Identify which cell holds the provided text, then report its (X, Y) central coordinate. 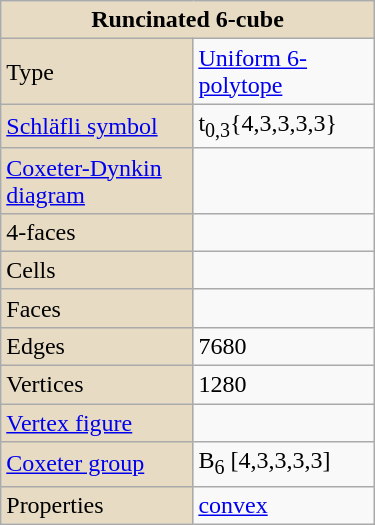
7680 (284, 346)
B6 [4,3,3,3,3] (284, 464)
Vertices (97, 385)
Properties (97, 505)
Uniform 6-polytope (284, 72)
t0,3{4,3,3,3,3} (284, 126)
Schläfli symbol (97, 126)
Vertex figure (97, 423)
Cells (97, 270)
4-faces (97, 232)
Coxeter group (97, 464)
convex (284, 505)
1280 (284, 385)
Coxeter-Dynkin diagram (97, 180)
Type (97, 72)
Faces (97, 308)
Edges (97, 346)
Runcinated 6-cube (188, 20)
